Scan for the cell matching the given text and deliver its (x, y) coordinate at center. 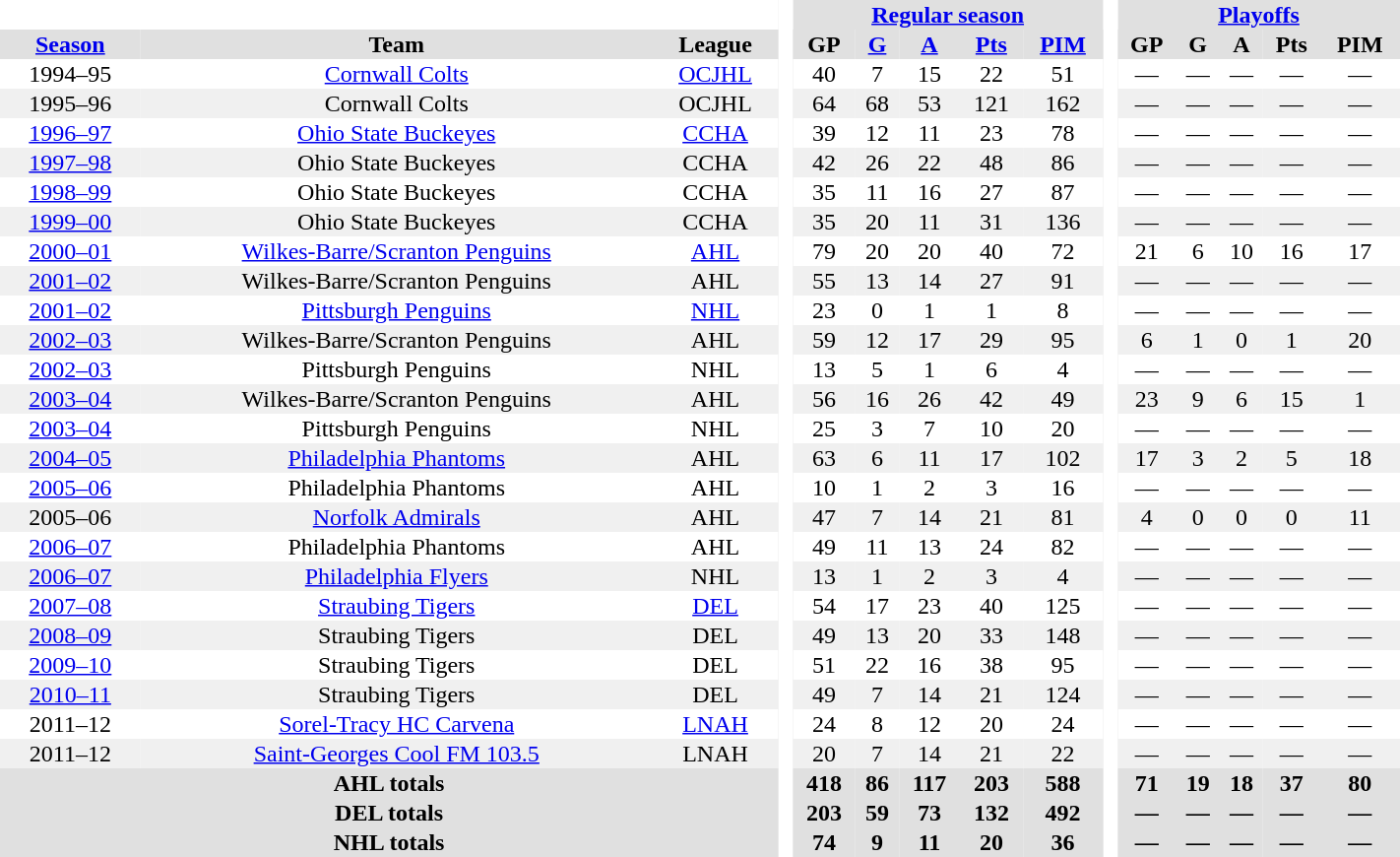
87 (1063, 192)
102 (1063, 458)
492 (1063, 813)
Saint-Georges Cool FM 103.5 (397, 754)
136 (1063, 222)
Norfolk Admirals (397, 517)
78 (1063, 133)
588 (1063, 783)
Team (397, 44)
Sorel-Tracy HC Carvena (397, 724)
64 (824, 103)
NHL totals (389, 842)
418 (824, 783)
162 (1063, 103)
79 (824, 251)
1994–95 (71, 74)
82 (1063, 547)
47 (824, 517)
54 (824, 606)
19 (1198, 783)
1995–96 (71, 103)
1997–98 (71, 163)
53 (929, 103)
91 (1063, 281)
68 (877, 103)
Playoffs (1258, 15)
55 (824, 281)
League (715, 44)
48 (991, 163)
31 (991, 222)
80 (1360, 783)
38 (991, 665)
124 (1063, 694)
63 (824, 458)
AHL totals (389, 783)
121 (991, 103)
2010–11 (71, 694)
125 (1063, 606)
1996–97 (71, 133)
2000–01 (71, 251)
Philadelphia Flyers (397, 576)
33 (991, 635)
73 (929, 813)
39 (824, 133)
2009–10 (71, 665)
Season (71, 44)
56 (824, 399)
2004–05 (71, 458)
148 (1063, 635)
74 (824, 842)
72 (1063, 251)
25 (824, 428)
1998–99 (71, 192)
36 (1063, 842)
DEL totals (389, 813)
2008–09 (71, 635)
71 (1147, 783)
117 (929, 783)
29 (991, 340)
1999–00 (71, 222)
81 (1063, 517)
132 (991, 813)
Regular season (947, 15)
2007–08 (71, 606)
37 (1292, 783)
